Capture the cell that displays the provided text and extract its [X, Y] central coordinate. 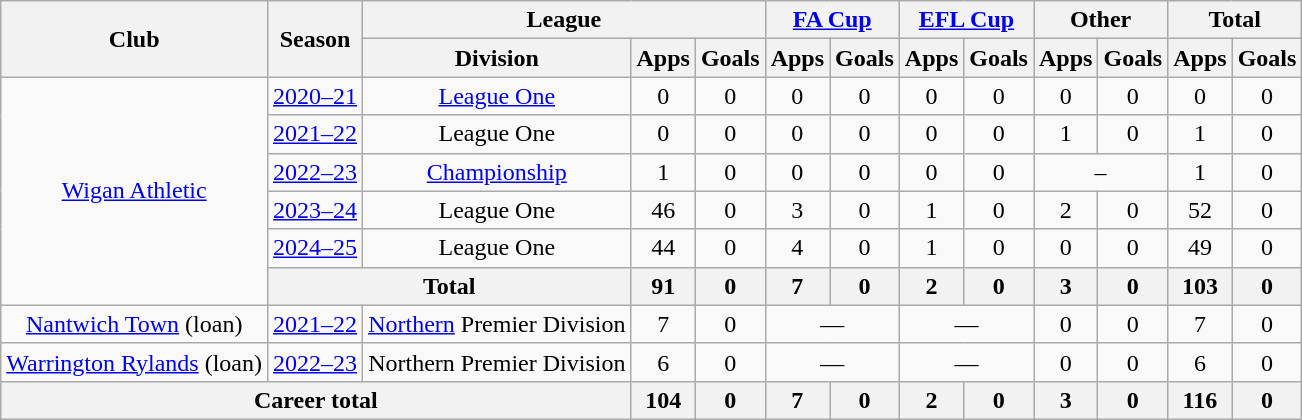
FA Cup [832, 20]
2024–25 [316, 248]
49 [1200, 248]
2020–21 [316, 96]
League [564, 20]
2023–24 [316, 210]
4 [797, 248]
Division [497, 58]
Warrington Rylands (loan) [134, 362]
104 [663, 400]
Career total [316, 400]
Wigan Athletic [134, 191]
116 [1200, 400]
46 [663, 210]
Club [134, 39]
– [1101, 172]
Nantwich Town (loan) [134, 324]
103 [1200, 286]
Other [1101, 20]
Championship [497, 172]
44 [663, 248]
91 [663, 286]
Season [316, 39]
EFL Cup [966, 20]
52 [1200, 210]
